Return the (X, Y) coordinate for the center point of the cell that contains the specified text.  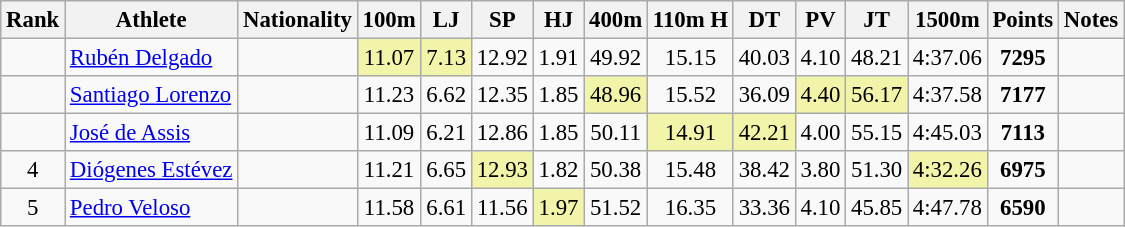
400m (616, 20)
1.82 (558, 170)
Rubén Delgado (152, 58)
56.17 (877, 95)
48.21 (877, 58)
7113 (1022, 133)
4 (33, 170)
51.52 (616, 208)
55.15 (877, 133)
DT (764, 20)
15.15 (690, 58)
Pedro Veloso (152, 208)
Diógenes Estévez (152, 170)
12.92 (502, 58)
6975 (1022, 170)
38.42 (764, 170)
6590 (1022, 208)
1.91 (558, 58)
4:32.26 (948, 170)
3.80 (820, 170)
33.36 (764, 208)
11.07 (389, 58)
4:47.78 (948, 208)
110m H (690, 20)
1500m (948, 20)
6.65 (446, 170)
4.00 (820, 133)
Nationality (298, 20)
11.21 (389, 170)
4:45.03 (948, 133)
Notes (1092, 20)
7295 (1022, 58)
José de Assis (152, 133)
15.48 (690, 170)
11.58 (389, 208)
48.96 (616, 95)
4.40 (820, 95)
Santiago Lorenzo (152, 95)
4:37.06 (948, 58)
7177 (1022, 95)
Points (1022, 20)
51.30 (877, 170)
42.21 (764, 133)
50.11 (616, 133)
5 (33, 208)
LJ (446, 20)
100m (389, 20)
7.13 (446, 58)
12.93 (502, 170)
14.91 (690, 133)
11.56 (502, 208)
6.21 (446, 133)
JT (877, 20)
6.62 (446, 95)
49.92 (616, 58)
1.97 (558, 208)
40.03 (764, 58)
12.86 (502, 133)
16.35 (690, 208)
4:37.58 (948, 95)
Rank (33, 20)
12.35 (502, 95)
11.09 (389, 133)
PV (820, 20)
50.38 (616, 170)
11.23 (389, 95)
15.52 (690, 95)
HJ (558, 20)
36.09 (764, 95)
6.61 (446, 208)
45.85 (877, 208)
Athlete (152, 20)
SP (502, 20)
